Scan for the cell matching the given text and deliver its (X, Y) coordinate at center. 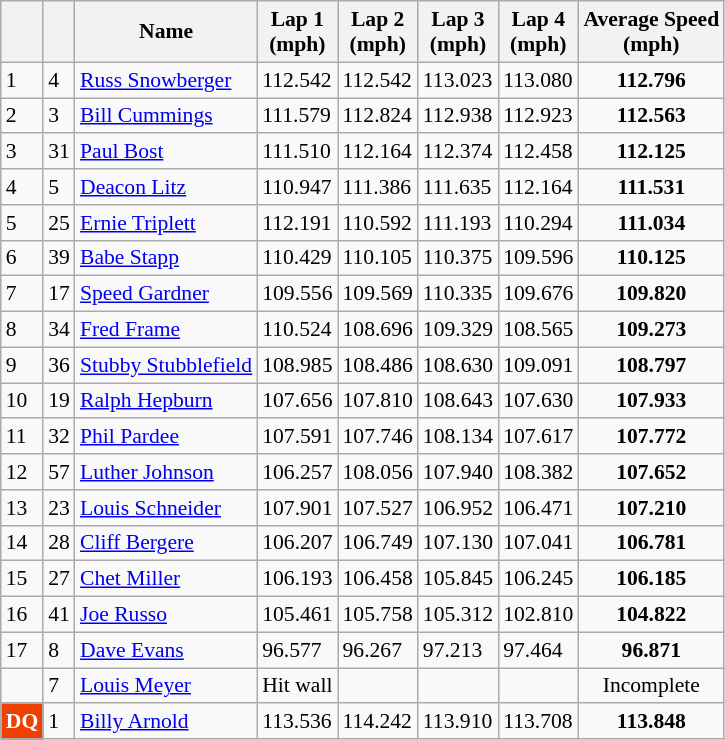
96.267 (378, 650)
19 (59, 401)
110.294 (538, 223)
Incomplete (651, 686)
Lap 1(mph) (297, 32)
9 (22, 365)
Joe Russo (166, 615)
109.273 (651, 330)
107.656 (297, 401)
111.579 (297, 116)
111.034 (651, 223)
57 (59, 472)
108.565 (538, 330)
109.556 (297, 294)
107.810 (378, 401)
110.125 (651, 258)
105.845 (458, 579)
39 (59, 258)
110.947 (297, 187)
Stubby Stubblefield (166, 365)
102.810 (538, 615)
23 (59, 508)
107.652 (651, 472)
109.676 (538, 294)
107.617 (538, 437)
Ernie Triplett (166, 223)
109.091 (538, 365)
14 (22, 543)
Fred Frame (166, 330)
110.524 (297, 330)
Chet Miller (166, 579)
113.708 (538, 722)
108.056 (378, 472)
114.242 (378, 722)
110.375 (458, 258)
Billy Arnold (166, 722)
112.458 (538, 152)
Russ Snowberger (166, 80)
106.749 (378, 543)
2 (22, 116)
Average Speed(mph) (651, 32)
41 (59, 615)
DQ (22, 722)
105.461 (297, 615)
109.329 (458, 330)
34 (59, 330)
111.510 (297, 152)
107.772 (651, 437)
108.696 (378, 330)
109.820 (651, 294)
106.257 (297, 472)
Speed Gardner (166, 294)
27 (59, 579)
10 (22, 401)
105.758 (378, 615)
108.382 (538, 472)
106.245 (538, 579)
113.536 (297, 722)
Dave Evans (166, 650)
106.458 (378, 579)
113.848 (651, 722)
97.464 (538, 650)
106.193 (297, 579)
Luther Johnson (166, 472)
107.630 (538, 401)
Deacon Litz (166, 187)
112.824 (378, 116)
109.569 (378, 294)
106.207 (297, 543)
28 (59, 543)
113.910 (458, 722)
110.592 (378, 223)
108.643 (458, 401)
107.940 (458, 472)
107.130 (458, 543)
106.781 (651, 543)
Hit wall (297, 686)
112.125 (651, 152)
16 (22, 615)
Lap 2(mph) (378, 32)
106.471 (538, 508)
107.591 (297, 437)
96.577 (297, 650)
113.080 (538, 80)
112.191 (297, 223)
105.312 (458, 615)
112.923 (538, 116)
Lap 3(mph) (458, 32)
107.527 (378, 508)
Lap 4(mph) (538, 32)
96.871 (651, 650)
112.374 (458, 152)
108.630 (458, 365)
107.746 (378, 437)
110.429 (297, 258)
25 (59, 223)
Babe Stapp (166, 258)
107.901 (297, 508)
108.486 (378, 365)
Paul Bost (166, 152)
108.797 (651, 365)
108.134 (458, 437)
109.596 (538, 258)
Louis Meyer (166, 686)
111.386 (378, 187)
107.041 (538, 543)
106.185 (651, 579)
Ralph Hepburn (166, 401)
112.938 (458, 116)
6 (22, 258)
108.985 (297, 365)
97.213 (458, 650)
31 (59, 152)
Louis Schneider (166, 508)
107.210 (651, 508)
112.796 (651, 80)
15 (22, 579)
110.335 (458, 294)
11 (22, 437)
111.635 (458, 187)
13 (22, 508)
Cliff Bergere (166, 543)
104.822 (651, 615)
110.105 (378, 258)
Phil Pardee (166, 437)
12 (22, 472)
107.933 (651, 401)
Bill Cummings (166, 116)
32 (59, 437)
112.563 (651, 116)
111.193 (458, 223)
113.023 (458, 80)
106.952 (458, 508)
Name (166, 32)
111.531 (651, 187)
36 (59, 365)
